Find where the given text appears and provide that cell's center as (X, Y) coordinate. 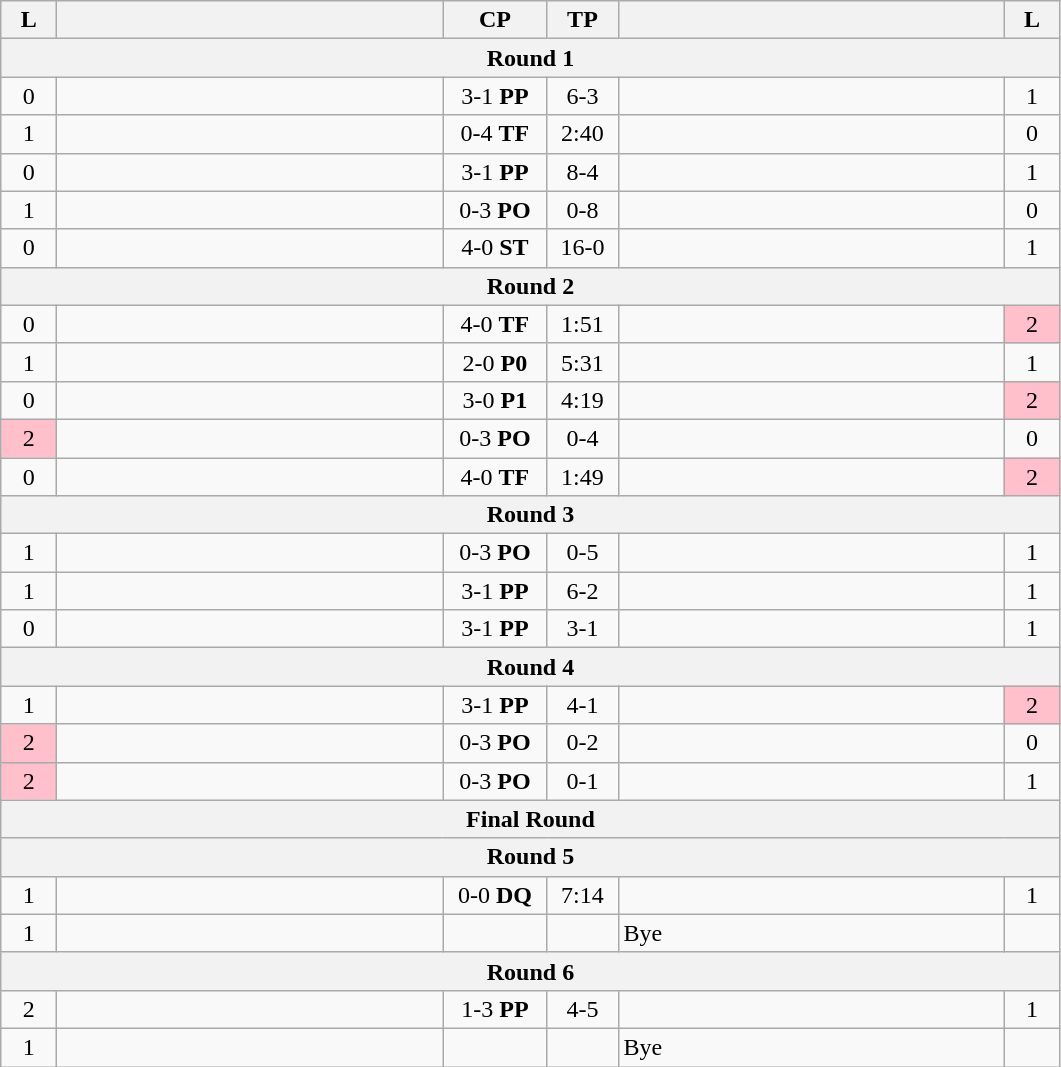
1:51 (582, 324)
CP (495, 20)
16-0 (582, 248)
Round 3 (530, 515)
0-1 (582, 781)
8-4 (582, 172)
7:14 (582, 895)
4:19 (582, 400)
0-2 (582, 743)
Final Round (530, 819)
6-2 (582, 591)
4-5 (582, 1009)
Round 6 (530, 971)
1-3 PP (495, 1009)
0-0 DQ (495, 895)
5:31 (582, 362)
0-4 TF (495, 134)
2:40 (582, 134)
4-0 ST (495, 248)
Round 5 (530, 857)
4-1 (582, 705)
0-4 (582, 438)
3-0 P1 (495, 400)
TP (582, 20)
Round 4 (530, 667)
3-1 (582, 629)
0-8 (582, 210)
Round 1 (530, 58)
Round 2 (530, 286)
6-3 (582, 96)
1:49 (582, 477)
2-0 P0 (495, 362)
0-5 (582, 553)
